Capture the cell that displays the provided text and extract its (X, Y) central coordinate. 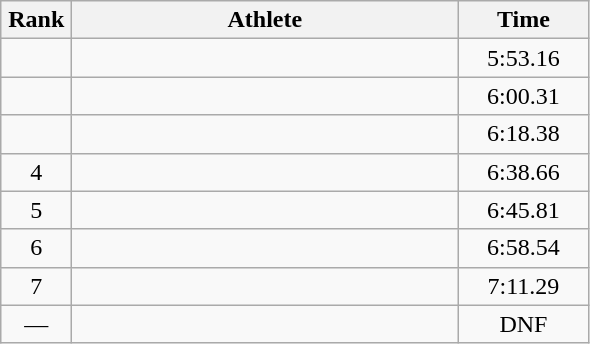
5 (36, 210)
6:38.66 (524, 172)
6:00.31 (524, 96)
6:18.38 (524, 134)
6 (36, 248)
4 (36, 172)
6:58.54 (524, 248)
5:53.16 (524, 58)
7 (36, 286)
— (36, 324)
Time (524, 20)
Rank (36, 20)
Athlete (265, 20)
6:45.81 (524, 210)
7:11.29 (524, 286)
DNF (524, 324)
